Capture the cell that displays the provided text and extract its [x, y] central coordinate. 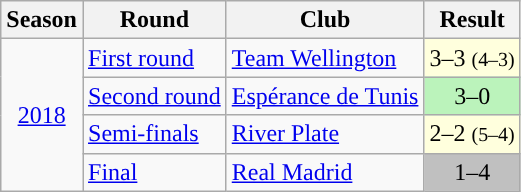
Club [325, 20]
Result [472, 20]
First round [154, 58]
Season [42, 20]
Semi-finals [154, 134]
1–4 [472, 172]
River Plate [325, 134]
3–3 (4–3) [472, 58]
Team Wellington [325, 58]
Espérance de Tunis [325, 96]
3–0 [472, 96]
Real Madrid [325, 172]
2–2 (5–4) [472, 134]
2018 [42, 115]
Round [154, 20]
Second round [154, 96]
Final [154, 172]
